Search for the cell housing the specified text and yield its [x, y] center coordinate. 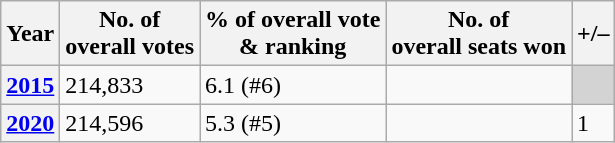
6.1 (#6) [293, 85]
214,596 [130, 123]
No. ofoverall seats won [479, 34]
Year [30, 34]
% of overall vote & ranking [293, 34]
5.3 (#5) [293, 123]
2020 [30, 123]
1 [594, 123]
214,833 [130, 85]
No. ofoverall votes [130, 34]
2015 [30, 85]
+/– [594, 34]
